Pinpoint the cell where the given text exists, returning its (X, Y) midpoint coordinate. 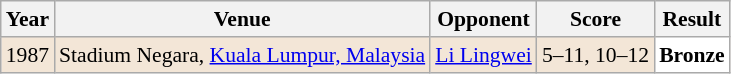
Score (596, 19)
Venue (242, 19)
Opponent (484, 19)
Bronze (692, 55)
1987 (28, 55)
Li Lingwei (484, 55)
Stadium Negara, Kuala Lumpur, Malaysia (242, 55)
5–11, 10–12 (596, 55)
Year (28, 19)
Result (692, 19)
